From the cell containing the given text, extract its center point as [x, y] coordinate. 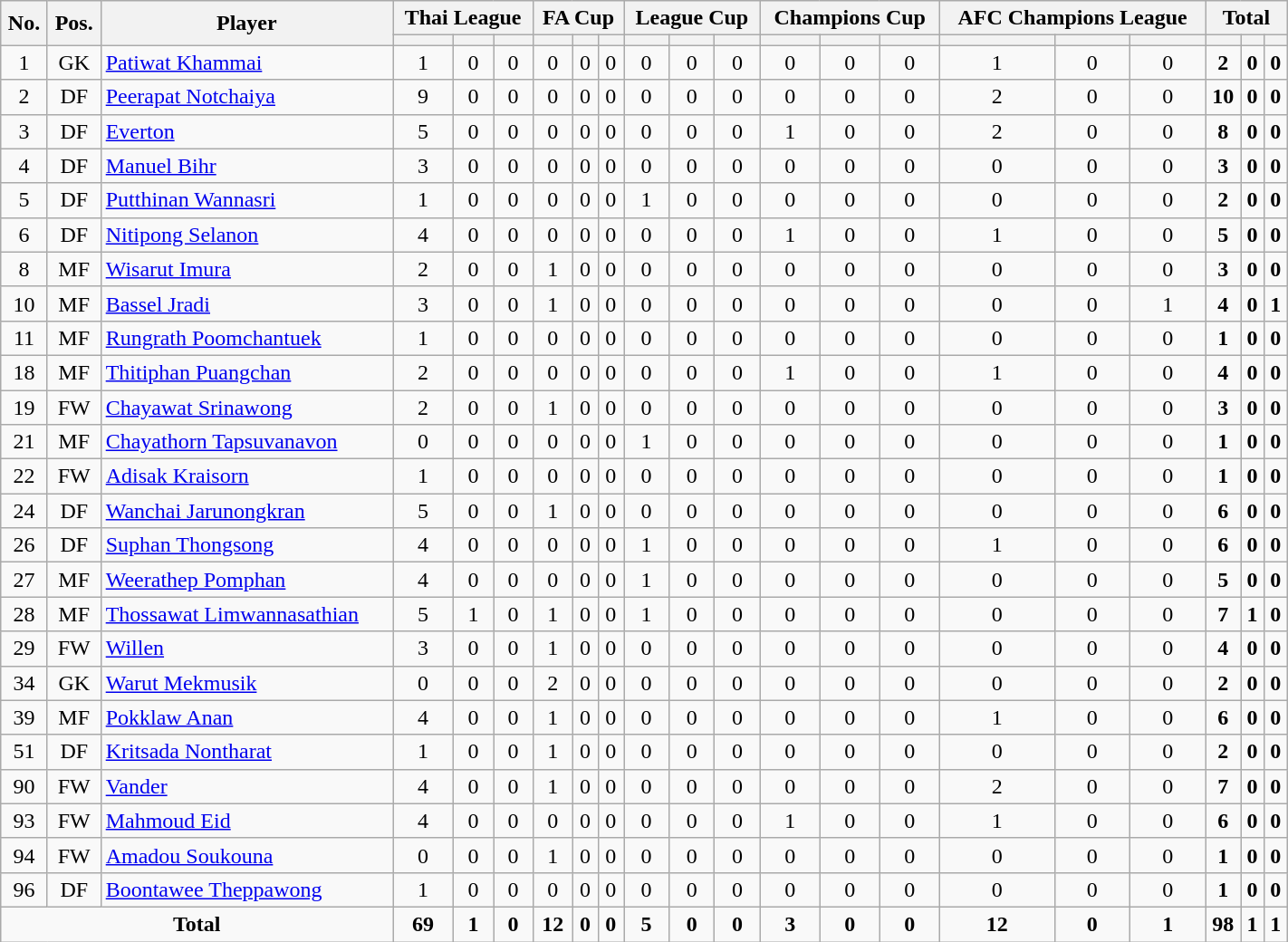
Suphan Thongsong [246, 545]
Patiwat Khammai [246, 62]
FA Cup [579, 18]
98 [1223, 924]
69 [424, 924]
Rungrath Poomchantuek [246, 338]
Thossawat Limwannasathian [246, 614]
93 [24, 821]
Pokklaw Anan [246, 717]
Putthinan Wannasri [246, 200]
Kritsada Nontharat [246, 752]
Peerapat Notchaiya [246, 97]
Nitipong Selanon [246, 235]
Bassel Jradi [246, 303]
39 [24, 717]
51 [24, 752]
Thitiphan Puangchan [246, 372]
No. [24, 24]
Chayawat Srinawong [246, 407]
18 [24, 372]
Player [246, 24]
28 [24, 614]
21 [24, 442]
Mahmoud Eid [246, 821]
AFC Champions League [1072, 18]
League Cup [692, 18]
Pos. [74, 24]
Adisak Kraisorn [246, 476]
19 [24, 407]
Wisarut Imura [246, 269]
94 [24, 855]
96 [24, 889]
11 [24, 338]
Weerathep Pomphan [246, 580]
34 [24, 683]
Willen [246, 649]
26 [24, 545]
29 [24, 649]
90 [24, 786]
Thai League [464, 18]
Everton [246, 131]
Chayathorn Tapsuvanavon [246, 442]
24 [24, 511]
Amadou Soukouna [246, 855]
Champions Cup [850, 18]
Boontawee Theppawong [246, 889]
Vander [246, 786]
Manuel Bihr [246, 166]
9 [424, 97]
Warut Mekmusik [246, 683]
Wanchai Jarunongkran [246, 511]
27 [24, 580]
22 [24, 476]
